Scan for the cell matching the given text and deliver its (X, Y) coordinate at center. 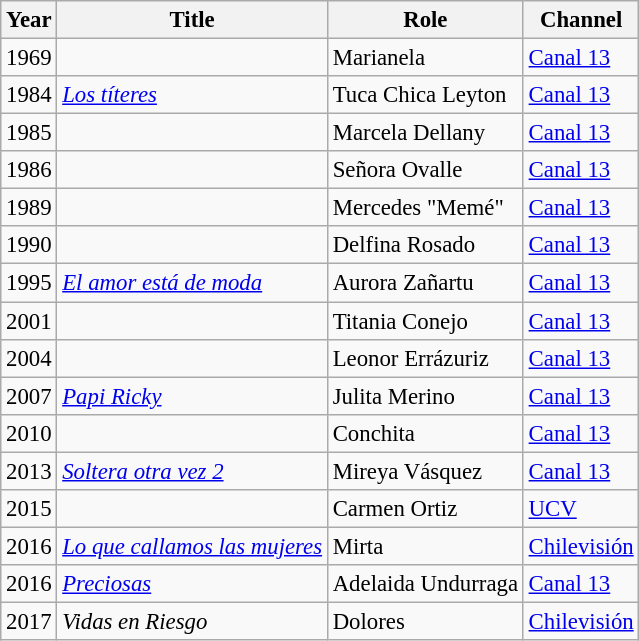
UCV (581, 509)
Lo que callamos las mujeres (192, 546)
2004 (29, 358)
1986 (29, 170)
Title (192, 20)
1989 (29, 208)
Role (425, 20)
Los títeres (192, 95)
2010 (29, 433)
1990 (29, 245)
Channel (581, 20)
Papi Ricky (192, 396)
2017 (29, 621)
2015 (29, 509)
Tuca Chica Leyton (425, 95)
1984 (29, 95)
Carmen Ortiz (425, 509)
Leonor Errázuriz (425, 358)
Mirta (425, 546)
Adelaida Undurraga (425, 584)
Aurora Zañartu (425, 283)
2001 (29, 321)
Mercedes "Memé" (425, 208)
Soltera otra vez 2 (192, 471)
El amor está de moda (192, 283)
2013 (29, 471)
Señora Ovalle (425, 170)
1995 (29, 283)
Preciosas (192, 584)
Dolores (425, 621)
Julita Merino (425, 396)
Mireya Vásquez (425, 471)
1969 (29, 58)
2007 (29, 396)
Conchita (425, 433)
Marcela Dellany (425, 133)
Titania Conejo (425, 321)
Marianela (425, 58)
Delfina Rosado (425, 245)
1985 (29, 133)
Vidas en Riesgo (192, 621)
Year (29, 20)
